Extract the [x, y] coordinate from the center of the cell holding the provided text.  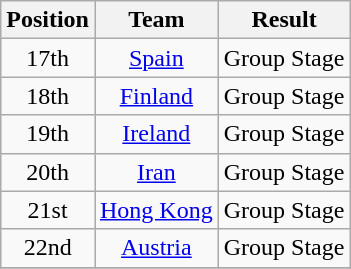
Iran [156, 172]
17th [48, 58]
22nd [48, 248]
18th [48, 96]
Hong Kong [156, 210]
Team [156, 20]
Result [284, 20]
Position [48, 20]
21st [48, 210]
Austria [156, 248]
19th [48, 134]
20th [48, 172]
Spain [156, 58]
Ireland [156, 134]
Finland [156, 96]
